Pinpoint the cell where the given text exists, returning its [x, y] midpoint coordinate. 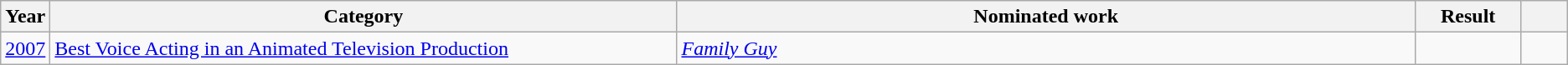
Category [364, 17]
Result [1467, 17]
Nominated work [1045, 17]
2007 [25, 48]
Year [25, 17]
Family Guy [1045, 48]
Best Voice Acting in an Animated Television Production [364, 48]
